Detect which cell encompasses the target text, then output its [x, y] center coordinate. 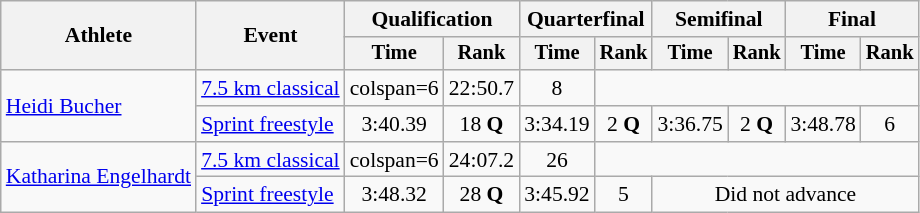
Athlete [98, 36]
3:48.78 [822, 124]
3:45.92 [556, 195]
3:40.39 [394, 124]
22:50.7 [482, 88]
3:36.75 [690, 124]
24:07.2 [482, 160]
Quarterfinal [586, 19]
3:34.19 [556, 124]
26 [556, 160]
3:48.32 [394, 195]
Event [270, 36]
28 Q [482, 195]
18 Q [482, 124]
6 [890, 124]
5 [624, 195]
Did not advance [785, 195]
Katharina Engelhardt [98, 178]
Final [852, 19]
Semifinal [718, 19]
8 [556, 88]
Heidi Bucher [98, 106]
Qualification [432, 19]
